Pinpoint the cell where the given text exists, returning its [X, Y] midpoint coordinate. 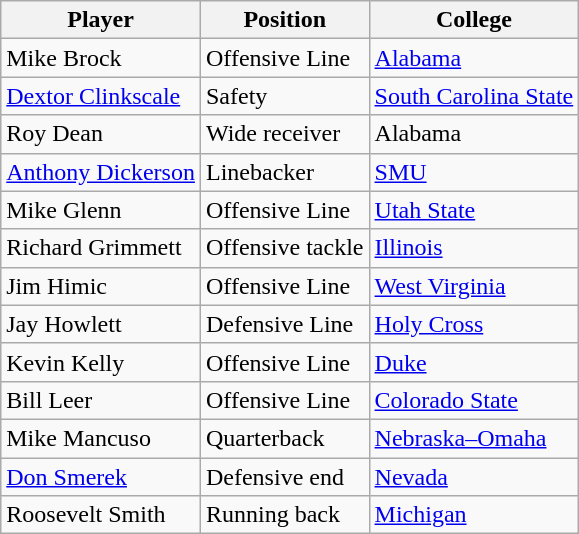
Nebraska–Omaha [474, 438]
Mike Mancuso [101, 438]
Roy Dean [101, 134]
Position [284, 20]
Offensive tackle [284, 248]
Duke [474, 362]
Dextor Clinkscale [101, 96]
College [474, 20]
Linebacker [284, 172]
SMU [474, 172]
Michigan [474, 515]
Defensive end [284, 477]
West Virginia [474, 286]
Player [101, 20]
Jim Himic [101, 286]
Illinois [474, 248]
South Carolina State [474, 96]
Mike Glenn [101, 210]
Utah State [474, 210]
Colorado State [474, 400]
Bill Leer [101, 400]
Nevada [474, 477]
Mike Brock [101, 58]
Anthony Dickerson [101, 172]
Running back [284, 515]
Quarterback [284, 438]
Kevin Kelly [101, 362]
Richard Grimmett [101, 248]
Defensive Line [284, 324]
Safety [284, 96]
Don Smerek [101, 477]
Holy Cross [474, 324]
Roosevelt Smith [101, 515]
Wide receiver [284, 134]
Jay Howlett [101, 324]
